Search for the cell housing the specified text and yield its (X, Y) center coordinate. 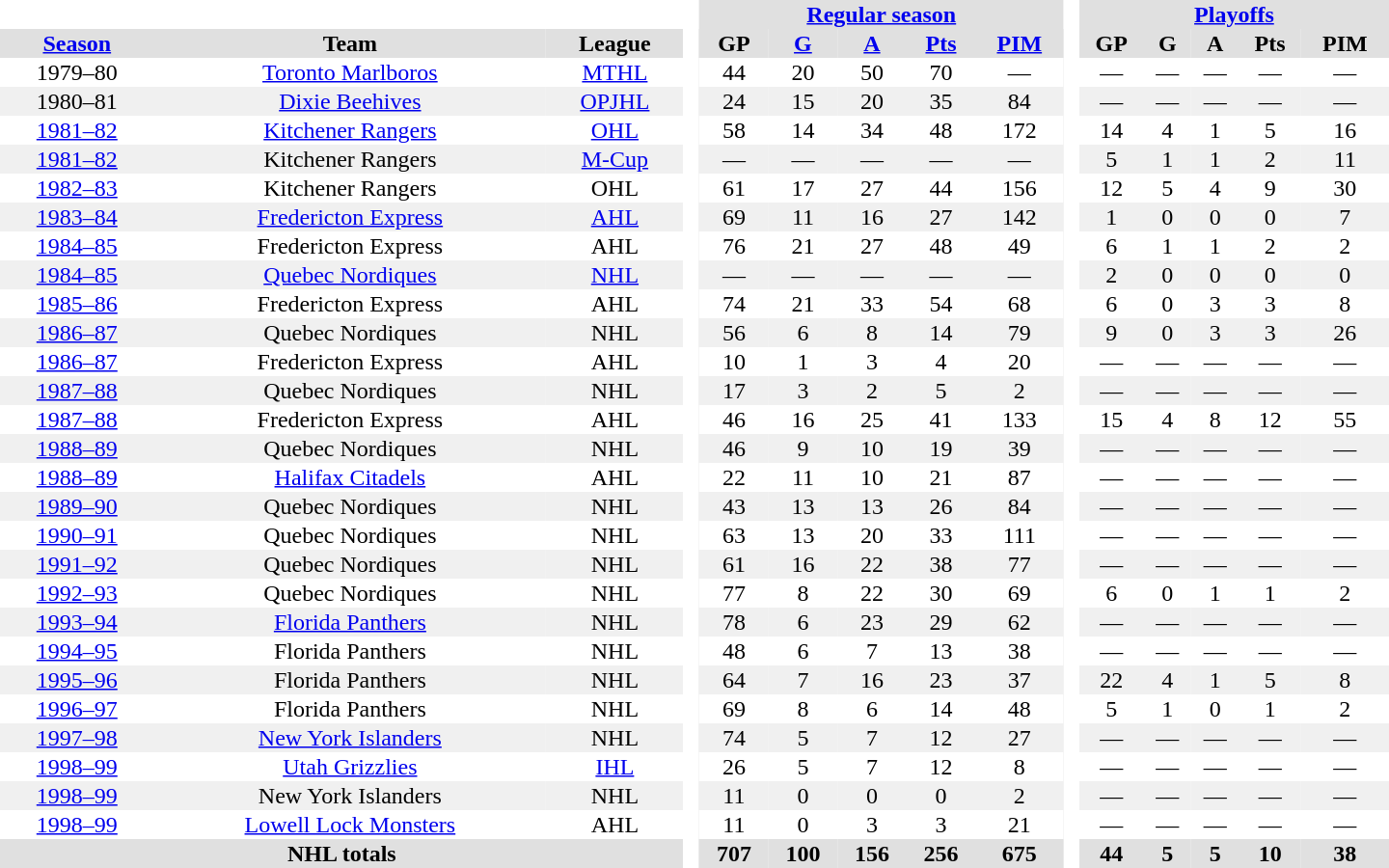
78 (734, 622)
100 (803, 854)
NHL totals (341, 854)
29 (941, 622)
Halifax Citadels (351, 477)
1982–83 (77, 188)
50 (872, 72)
Utah Grizzlies (351, 767)
Team (351, 43)
Playoffs (1235, 14)
37 (1019, 680)
56 (734, 333)
1997–98 (77, 738)
1996–97 (77, 709)
55 (1345, 420)
68 (1019, 304)
35 (941, 101)
Regular season (882, 14)
133 (1019, 420)
Season (77, 43)
Toronto Marlboros (351, 72)
76 (734, 246)
1985–86 (77, 304)
54 (941, 304)
1993–94 (77, 622)
19 (941, 448)
Dixie Beehives (351, 101)
1979–80 (77, 72)
1983–84 (77, 217)
34 (872, 130)
1995–96 (77, 680)
142 (1019, 217)
1980–81 (77, 101)
256 (941, 854)
Lowell Lock Monsters (351, 825)
24 (734, 101)
64 (734, 680)
111 (1019, 535)
1992–93 (77, 593)
43 (734, 506)
49 (1019, 246)
62 (1019, 622)
1991–92 (77, 564)
79 (1019, 333)
25 (872, 420)
OPJHL (614, 101)
70 (941, 72)
1990–91 (77, 535)
League (614, 43)
MTHL (614, 72)
87 (1019, 477)
675 (1019, 854)
172 (1019, 130)
1994–95 (77, 651)
58 (734, 130)
1989–90 (77, 506)
41 (941, 420)
707 (734, 854)
39 (1019, 448)
IHL (614, 767)
63 (734, 535)
M-Cup (614, 159)
